Determine the [X, Y] coordinate at the center of the cell enclosing the given text.  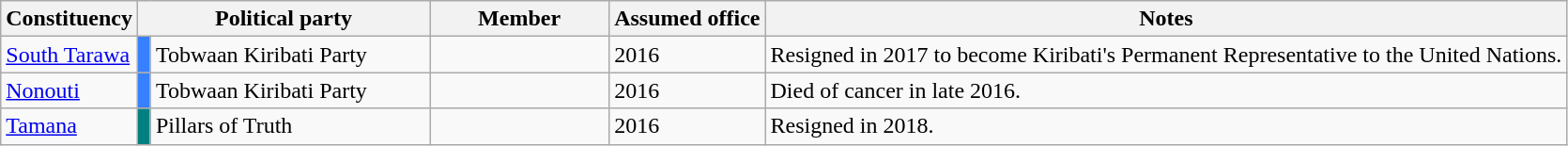
Political party [284, 19]
Member [520, 19]
South Tarawa [69, 55]
Died of cancer in late 2016. [1166, 90]
Tamana [69, 126]
Resigned in 2017 to become Kiribati's Permanent Representative to the United Nations. [1166, 55]
Notes [1166, 19]
Nonouti [69, 90]
Constituency [69, 19]
Pillars of Truth [289, 126]
Resigned in 2018. [1166, 126]
Assumed office [687, 19]
